Search for the cell housing the specified text and yield its [x, y] center coordinate. 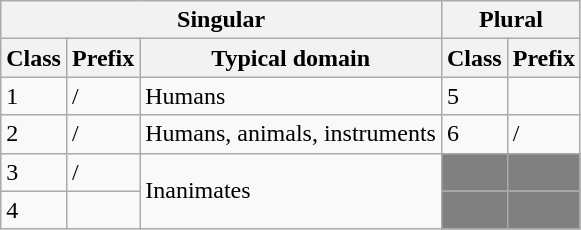
Humans, animals, instruments [291, 134]
Inanimates [291, 191]
4 [34, 210]
Plural [510, 20]
Humans [291, 96]
5 [474, 96]
2 [34, 134]
6 [474, 134]
1 [34, 96]
3 [34, 172]
Singular [222, 20]
Typical domain [291, 58]
